Return the [x, y] coordinate for the center point of the cell that contains the specified text.  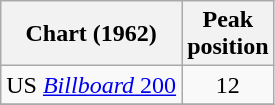
12 [228, 85]
US Billboard 200 [92, 85]
Chart (1962) [92, 34]
Peakposition [228, 34]
